Capture the cell that displays the provided text and extract its [x, y] central coordinate. 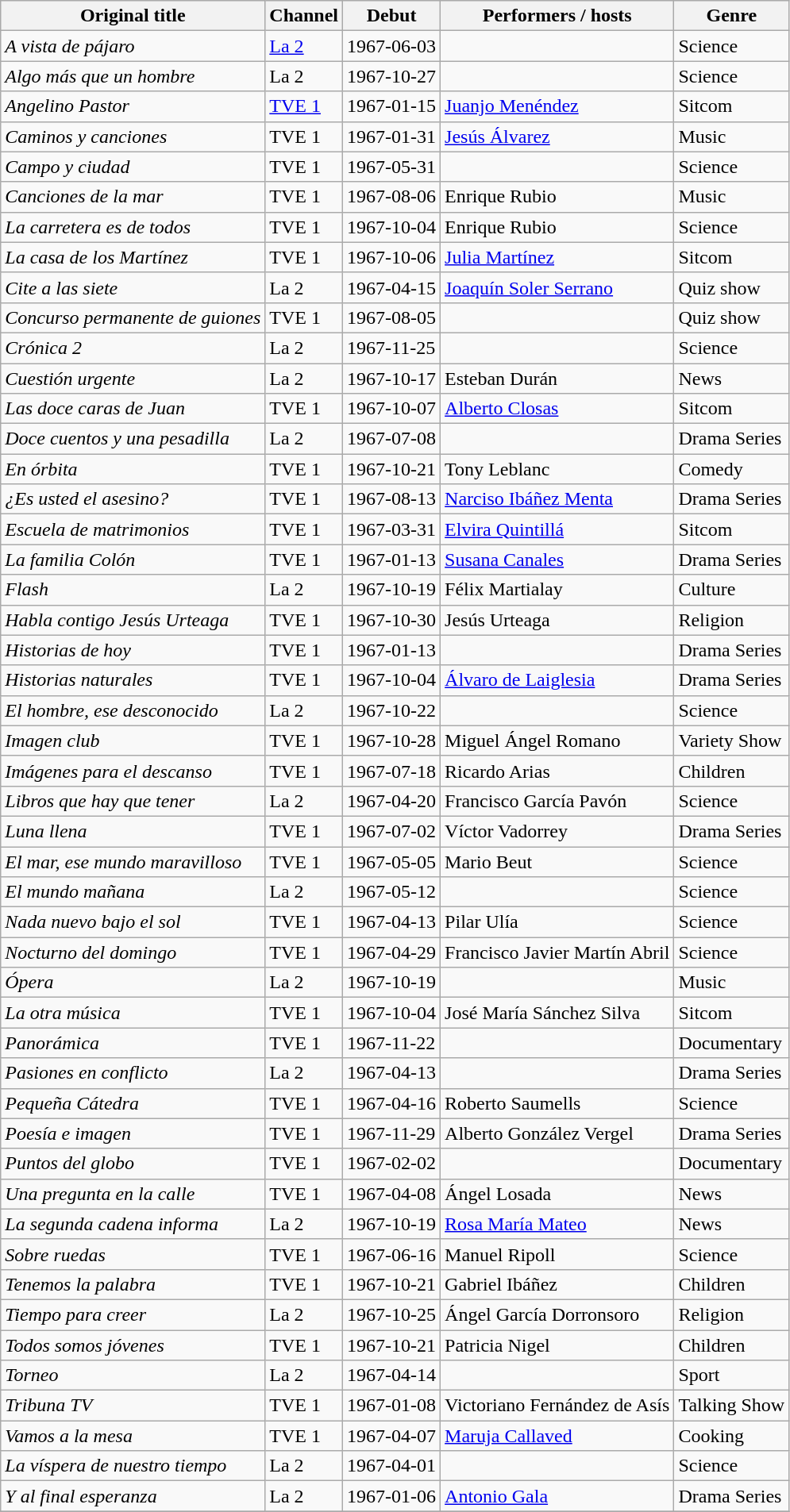
El hombre, ese desconocido [133, 710]
El mar, ese mundo maravilloso [133, 861]
A vista de pájaro [133, 46]
Maruja Callaved [557, 1436]
Antonio Gala [557, 1496]
Flash [133, 590]
Concurso permanente de guiones [133, 317]
Ópera [133, 983]
Escuela de matrimonios [133, 529]
1967-04-20 [392, 801]
1967-06-16 [392, 1254]
1967-08-05 [392, 317]
Historias de hoy [133, 650]
Juanjo Menéndez [557, 106]
1967-04-29 [392, 952]
Jesús Urteaga [557, 620]
Comedy [732, 469]
Miguel Ángel Romano [557, 741]
1967-10-17 [392, 379]
1967-10-06 [392, 257]
Las doce caras de Juan [133, 409]
Tony Leblanc [557, 469]
Variety Show [732, 741]
Félix Martialay [557, 590]
Victoriano Fernández de Asís [557, 1406]
Joaquín Soler Serrano [557, 287]
1967-10-30 [392, 620]
1967-07-08 [392, 439]
1967-04-14 [392, 1375]
1967-04-16 [392, 1103]
1967-04-01 [392, 1466]
La casa de los Martínez [133, 257]
Pequeña Cátedra [133, 1103]
Pasiones en conflicto [133, 1073]
Patricia Nigel [557, 1345]
Una pregunta en la calle [133, 1194]
Francisco García Pavón [557, 801]
En órbita [133, 469]
Víctor Vadorrey [557, 831]
Genre [732, 16]
Torneo [133, 1375]
Culture [732, 590]
Tiempo para creer [133, 1314]
Cuestión urgente [133, 379]
1967-10-22 [392, 710]
La otra música [133, 1013]
Cite a las siete [133, 287]
Crónica 2 [133, 348]
Roberto Saumells [557, 1103]
Nada nuevo bajo el sol [133, 922]
Alberto González Vergel [557, 1133]
1967-01-31 [392, 137]
1967-08-13 [392, 499]
Canciones de la mar [133, 197]
Gabriel Ibáñez [557, 1284]
Rosa María Mateo [557, 1224]
Julia Martínez [557, 257]
Jesús Álvarez [557, 137]
1967-02-02 [392, 1164]
Panorámica [133, 1043]
1967-07-02 [392, 831]
Pilar Ulía [557, 922]
1967-11-25 [392, 348]
El mundo mañana [133, 892]
1967-01-15 [392, 106]
1967-10-25 [392, 1314]
1967-10-28 [392, 741]
Elvira Quintillá [557, 529]
Channel [304, 16]
Original title [133, 16]
Tenemos la palabra [133, 1284]
Debut [392, 16]
1967-04-15 [392, 287]
1967-04-07 [392, 1436]
Algo más que un hombre [133, 76]
Imágenes para el descanso [133, 771]
José María Sánchez Silva [557, 1013]
Libros que hay que tener [133, 801]
La víspera de nuestro tiempo [133, 1466]
1967-04-08 [392, 1194]
Angelino Pastor [133, 106]
1967-07-18 [392, 771]
Ángel Losada [557, 1194]
1967-01-06 [392, 1496]
¿Es usted el asesino? [133, 499]
Francisco Javier Martín Abril [557, 952]
1967-05-12 [392, 892]
La segunda cadena informa [133, 1224]
Todos somos jóvenes [133, 1345]
Tribuna TV [133, 1406]
La carretera es de todos [133, 227]
1967-10-07 [392, 409]
1967-01-08 [392, 1406]
Puntos del globo [133, 1164]
1967-06-03 [392, 46]
Talking Show [732, 1406]
1967-05-31 [392, 167]
1967-05-05 [392, 861]
Poesía e imagen [133, 1133]
Nocturno del domingo [133, 952]
Manuel Ripoll [557, 1254]
Vamos a la mesa [133, 1436]
Susana Canales [557, 560]
Álvaro de Laiglesia [557, 680]
Historias naturales [133, 680]
La familia Colón [133, 560]
Campo y ciudad [133, 167]
1967-10-27 [392, 76]
Ángel García Dorronsoro [557, 1314]
1967-11-22 [392, 1043]
Sobre ruedas [133, 1254]
Mario Beut [557, 861]
Imagen club [133, 741]
Luna llena [133, 831]
Esteban Durán [557, 379]
Sport [732, 1375]
1967-03-31 [392, 529]
Doce cuentos y una pesadilla [133, 439]
Ricardo Arias [557, 771]
Habla contigo Jesús Urteaga [133, 620]
Alberto Closas [557, 409]
Narciso Ibáñez Menta [557, 499]
1967-08-06 [392, 197]
Cooking [732, 1436]
Performers / hosts [557, 16]
Y al final esperanza [133, 1496]
Caminos y canciones [133, 137]
1967-11-29 [392, 1133]
